For the text-containing cell, return its midpoint in (x, y) coordinate format. 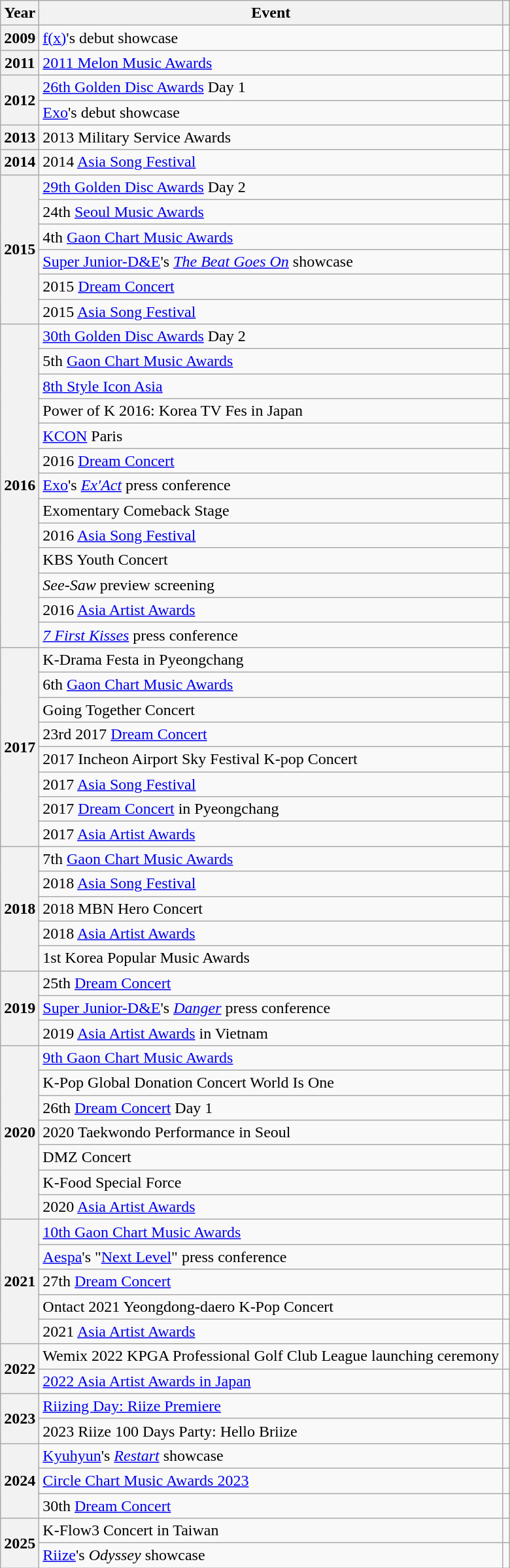
2022 (20, 1369)
2017 (20, 746)
Wemix 2022 KPGA Professional Golf Club League launching ceremony (271, 1356)
2021 Asia Artist Awards (271, 1331)
KBS Youth Concert (271, 560)
2014 (20, 162)
25th Dream Concert (271, 983)
2019 Asia Artist Awards in Vietnam (271, 1033)
2018 MBN Hero Concert (271, 909)
1st Korea Popular Music Awards (271, 958)
8th Style Icon Asia (271, 386)
2017 Dream Concert in Pyeongchang (271, 809)
24th Seoul Music Awards (271, 212)
Super Junior-D&E's Danger press conference (271, 1008)
KCON Paris (271, 436)
9th Gaon Chart Music Awards (271, 1058)
Year (20, 13)
Kyuhyun's Restart showcase (271, 1456)
Event (271, 13)
Super Junior-D&E's The Beat Goes On showcase (271, 261)
2017 Incheon Airport Sky Festival K-pop Concert (271, 759)
10th Gaon Chart Music Awards (271, 1232)
K-Flow3 Concert in Taiwan (271, 1531)
K-Food Special Force (271, 1182)
2016 (20, 486)
2015 (20, 249)
2016 Dream Concert (271, 461)
2023 Riize 100 Days Party: Hello Briize (271, 1431)
Circle Chart Music Awards 2023 (271, 1480)
2020 Asia Artist Awards (271, 1207)
2012 (20, 100)
2018 Asia Artist Awards (271, 933)
2013 (20, 137)
30th Golden Disc Awards Day 2 (271, 337)
Going Together Concert (271, 709)
2020 (20, 1132)
2023 (20, 1418)
7th Gaon Chart Music Awards (271, 859)
2015 Dream Concert (271, 286)
2015 Asia Song Festival (271, 312)
Exo's debut showcase (271, 112)
DMZ Concert (271, 1158)
2014 Asia Song Festival (271, 162)
Aespa's "Next Level" press conference (271, 1257)
27th Dream Concert (271, 1282)
2009 (20, 38)
2018 (20, 909)
2013 Military Service Awards (271, 137)
Riize's Odyssey showcase (271, 1556)
Exo's Ex'Act press conference (271, 486)
2025 (20, 1543)
7 First Kisses press conference (271, 635)
2011 Melon Music Awards (271, 63)
K-Drama Festa in Pyeongchang (271, 659)
23rd 2017 Dream Concert (271, 735)
Riizing Day: Riize Premiere (271, 1406)
26th Golden Disc Awards Day 1 (271, 88)
Ontact 2021 Yeongdong-daero K-Pop Concert (271, 1307)
2016 Asia Artist Awards (271, 610)
2016 Asia Song Festival (271, 535)
26th Dream Concert Day 1 (271, 1108)
2019 (20, 1008)
4th Gaon Chart Music Awards (271, 237)
See-Saw preview screening (271, 585)
2024 (20, 1480)
2011 (20, 63)
5th Gaon Chart Music Awards (271, 361)
K-Pop Global Donation Concert World Is One (271, 1082)
2017 Asia Song Festival (271, 784)
2020 Taekwondo Performance in Seoul (271, 1133)
Power of K 2016: Korea TV Fes in Japan (271, 411)
Exomentary Comeback Stage (271, 510)
30th Dream Concert (271, 1505)
2022 Asia Artist Awards in Japan (271, 1381)
2017 Asia Artist Awards (271, 834)
f(x)'s debut showcase (271, 38)
2021 (20, 1282)
6th Gaon Chart Music Awards (271, 684)
29th Golden Disc Awards Day 2 (271, 187)
2018 Asia Song Festival (271, 884)
